Detect which cell encompasses the target text, then output its (x, y) center coordinate. 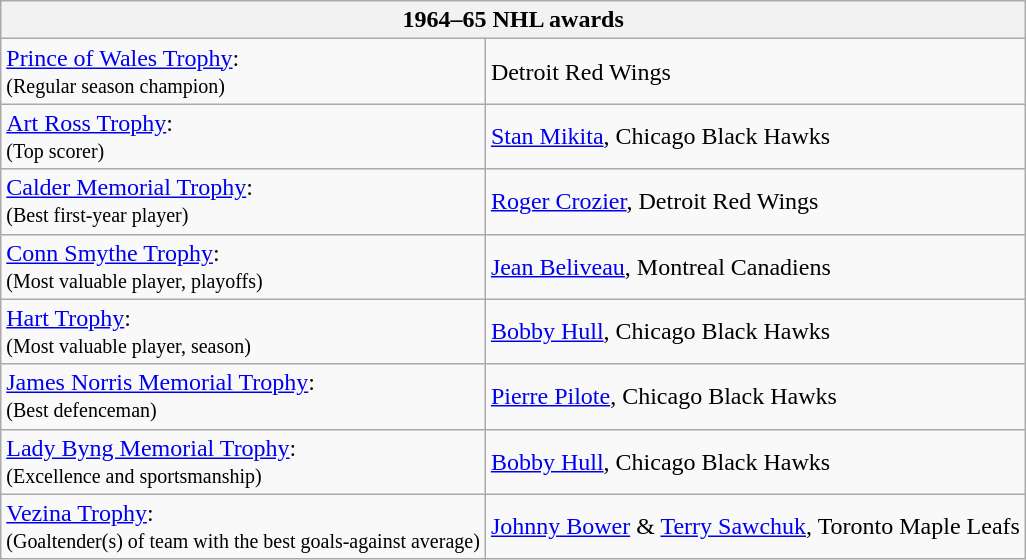
Art Ross Trophy:(Top scorer) (244, 136)
Hart Trophy:(Most valuable player, season) (244, 332)
Pierre Pilote, Chicago Black Hawks (755, 396)
Detroit Red Wings (755, 72)
James Norris Memorial Trophy:(Best defenceman) (244, 396)
Lady Byng Memorial Trophy:(Excellence and sportsmanship) (244, 462)
Calder Memorial Trophy:(Best first-year player) (244, 202)
Prince of Wales Trophy:(Regular season champion) (244, 72)
Stan Mikita, Chicago Black Hawks (755, 136)
1964–65 NHL awards (514, 20)
Johnny Bower & Terry Sawchuk, Toronto Maple Leafs (755, 526)
Jean Beliveau, Montreal Canadiens (755, 266)
Roger Crozier, Detroit Red Wings (755, 202)
Conn Smythe Trophy:(Most valuable player, playoffs) (244, 266)
Vezina Trophy:(Goaltender(s) of team with the best goals-against average) (244, 526)
